Provide the (X, Y) coordinate of the cell's center where the given text is located.  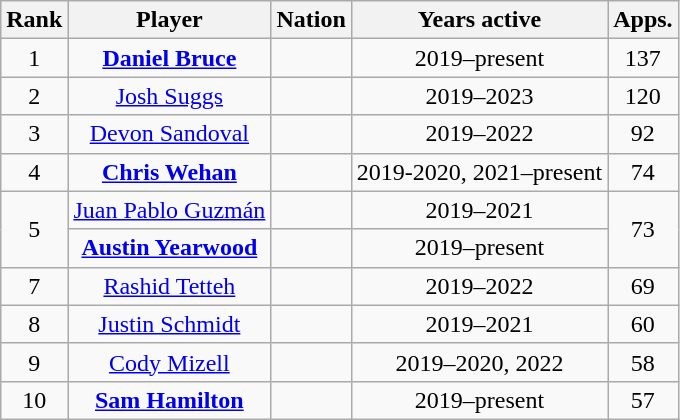
Josh Suggs (170, 96)
Cody Mizell (170, 362)
2019–2020, 2022 (479, 362)
120 (643, 96)
8 (34, 324)
92 (643, 134)
73 (643, 229)
Apps. (643, 20)
69 (643, 286)
4 (34, 172)
3 (34, 134)
74 (643, 172)
Sam Hamilton (170, 400)
Rashid Tetteh (170, 286)
Player (170, 20)
Nation (311, 20)
Daniel Bruce (170, 58)
2 (34, 96)
137 (643, 58)
58 (643, 362)
Austin Yearwood (170, 248)
Years active (479, 20)
5 (34, 229)
7 (34, 286)
9 (34, 362)
2019-2020, 2021–present (479, 172)
Justin Schmidt (170, 324)
1 (34, 58)
10 (34, 400)
60 (643, 324)
Rank (34, 20)
Juan Pablo Guzmán (170, 210)
2019–2023 (479, 96)
57 (643, 400)
Devon Sandoval (170, 134)
Chris Wehan (170, 172)
